For the text-containing cell, return its midpoint in (x, y) coordinate format. 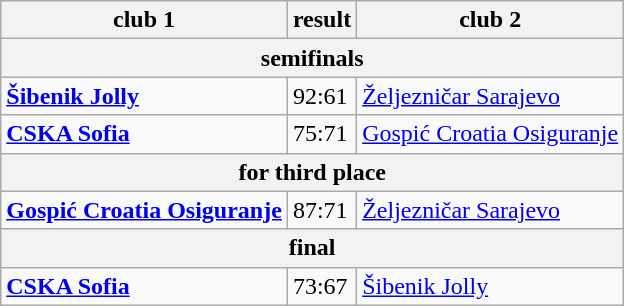
club 1 (144, 20)
semifinals (312, 58)
87:71 (322, 210)
73:67 (322, 286)
final (312, 248)
result (322, 20)
92:61 (322, 96)
club 2 (490, 20)
75:71 (322, 134)
for third place (312, 172)
